Return (x, y) of the center of cell containing provided text 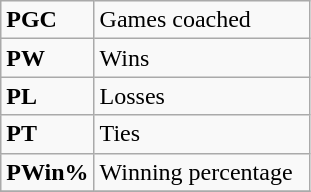
Ties (202, 134)
PW (48, 58)
Wins (202, 58)
PGC (48, 20)
PWin% (48, 172)
Games coached (202, 20)
Losses (202, 96)
PT (48, 134)
PL (48, 96)
Winning percentage (202, 172)
